Return the [X, Y] coordinate for the center point of the cell that contains the specified text.  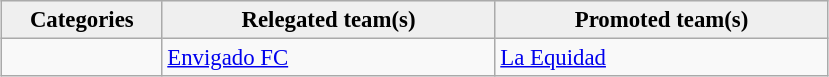
Relegated team(s) [328, 20]
Envigado FC [328, 57]
Promoted team(s) [662, 20]
Categories [82, 20]
La Equidad [662, 57]
